Return the (x, y) coordinate for the center point of the cell that contains the specified text.  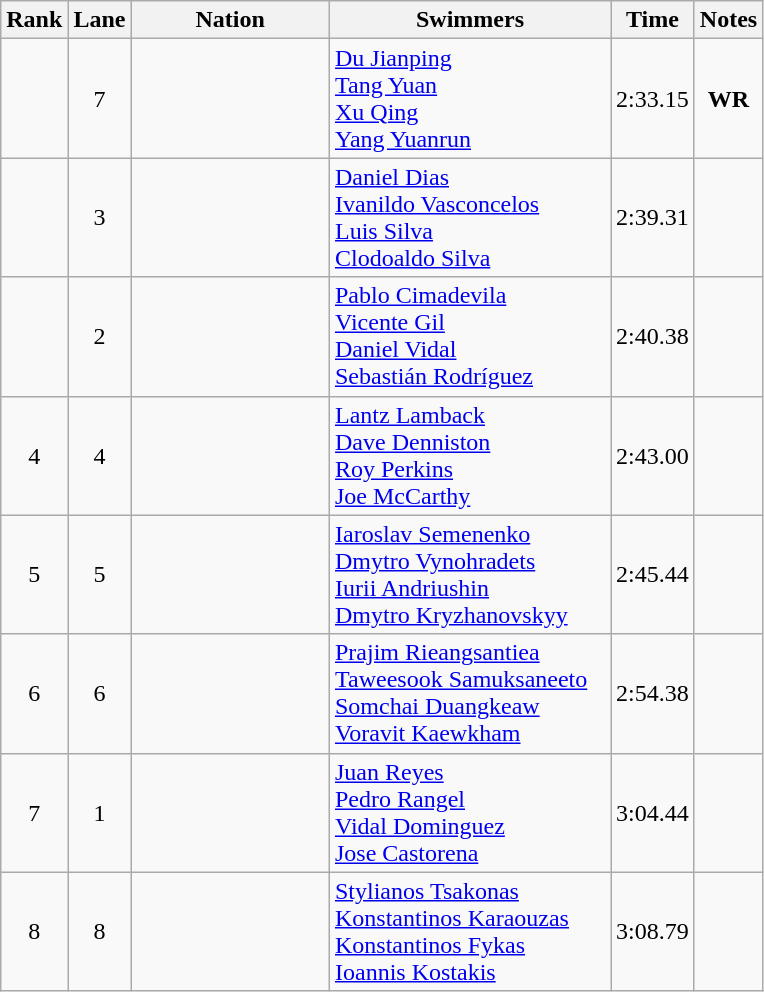
2:39.31 (653, 218)
Du Jianping Tang Yuan Xu Qing Yang Yuanrun (470, 98)
Rank (34, 20)
2:40.38 (653, 336)
Stylianos Tsakonas Konstantinos Karaouzas Konstantinos Fykas Ioannis Kostakis (470, 932)
Swimmers (470, 20)
2:45.44 (653, 574)
3:08.79 (653, 932)
1 (100, 812)
Pablo Cimadevila Vicente Gil Daniel Vidal Sebastián Rodríguez (470, 336)
Notes (728, 20)
Prajim Rieangsantiea Taweesook Samuksaneeto Somchai Duangkeaw Voravit Kaewkham (470, 694)
2:54.38 (653, 694)
Time (653, 20)
Iaroslav Semenenko Dmytro Vynohradets Iurii Andriushin Dmytro Kryzhanovskyy (470, 574)
Lane (100, 20)
3 (100, 218)
WR (728, 98)
Daniel Dias Ivanildo Vasconcelos Luis Silva Clodoaldo Silva (470, 218)
Juan Reyes Pedro Rangel Vidal Dominguez Jose Castorena (470, 812)
2:33.15 (653, 98)
2:43.00 (653, 456)
Nation (230, 20)
Lantz Lamback Dave Denniston Roy Perkins Joe McCarthy (470, 456)
2 (100, 336)
3:04.44 (653, 812)
